Find where the given text appears and provide that cell's center as [X, Y] coordinate. 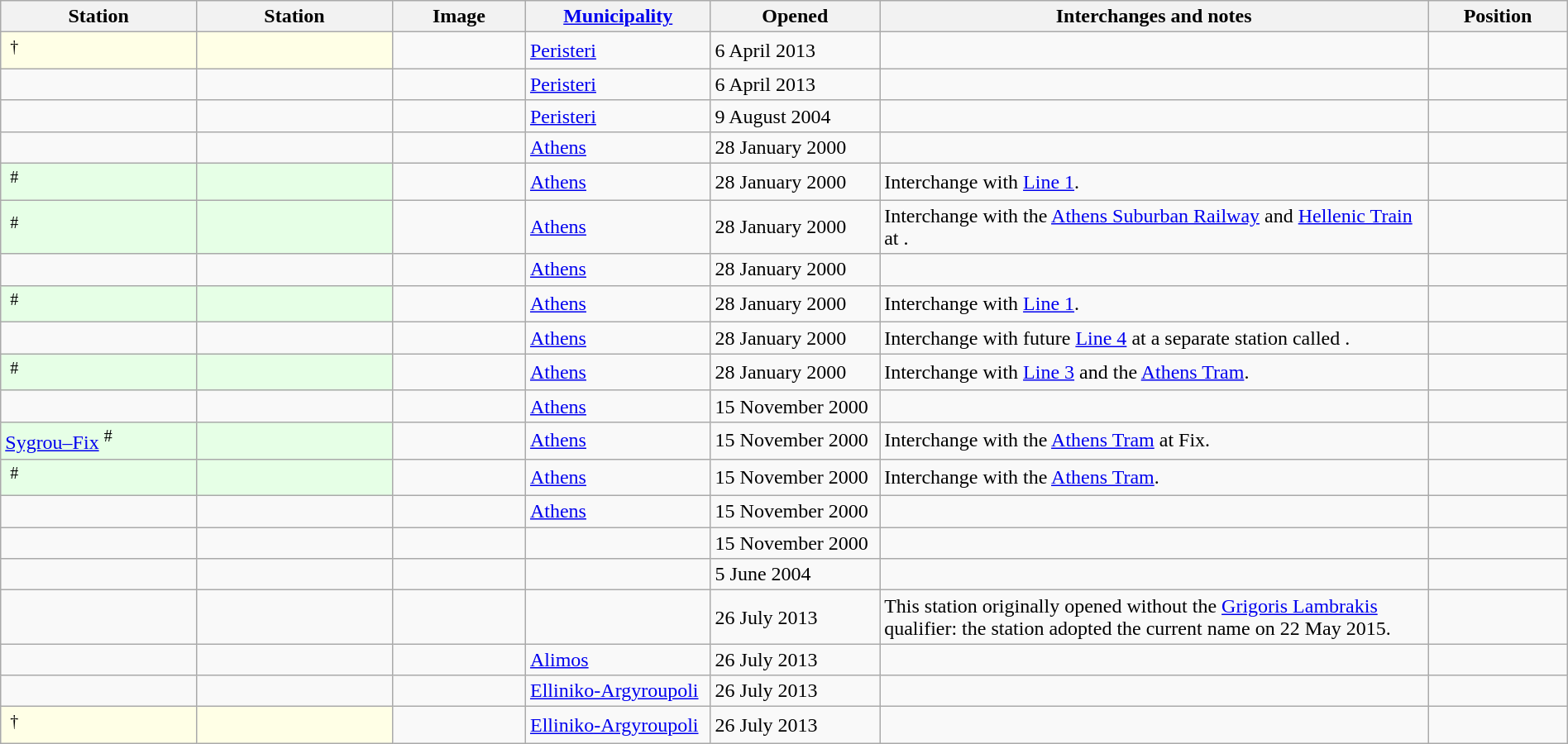
Interchange with the Athens Tram. [1154, 478]
Interchange with Line 3 and the Athens Tram. [1154, 372]
Interchanges and notes [1154, 17]
Image [458, 17]
5 June 2004 [796, 575]
Alimos [618, 660]
Sygrou–Fix # [99, 440]
Interchange with the Athens Suburban Railway and Hellenic Train at . [1154, 227]
Interchange with future Line 4 at a separate station called . [1154, 338]
Position [1499, 17]
This station originally opened without the Grigoris Lambrakis qualifier: the station adopted the current name on 22 May 2015. [1154, 617]
Municipality [618, 17]
Opened [796, 17]
Interchange with the Athens Tram at Fix. [1154, 440]
9 August 2004 [796, 116]
